Output the (x, y) coordinate of the center of the cell containing the given text.  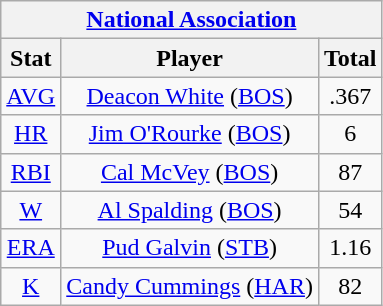
National Association (192, 20)
Cal McVey (BOS) (190, 172)
AVG (31, 96)
Pud Galvin (STB) (190, 248)
ERA (31, 248)
W (31, 210)
HR (31, 134)
82 (350, 286)
87 (350, 172)
54 (350, 210)
Al Spalding (BOS) (190, 210)
6 (350, 134)
Stat (31, 58)
Jim O'Rourke (BOS) (190, 134)
Candy Cummings (HAR) (190, 286)
Player (190, 58)
.367 (350, 96)
1.16 (350, 248)
Deacon White (BOS) (190, 96)
RBI (31, 172)
K (31, 286)
Total (350, 58)
